Output the (X, Y) coordinate of the center of the cell containing the given text.  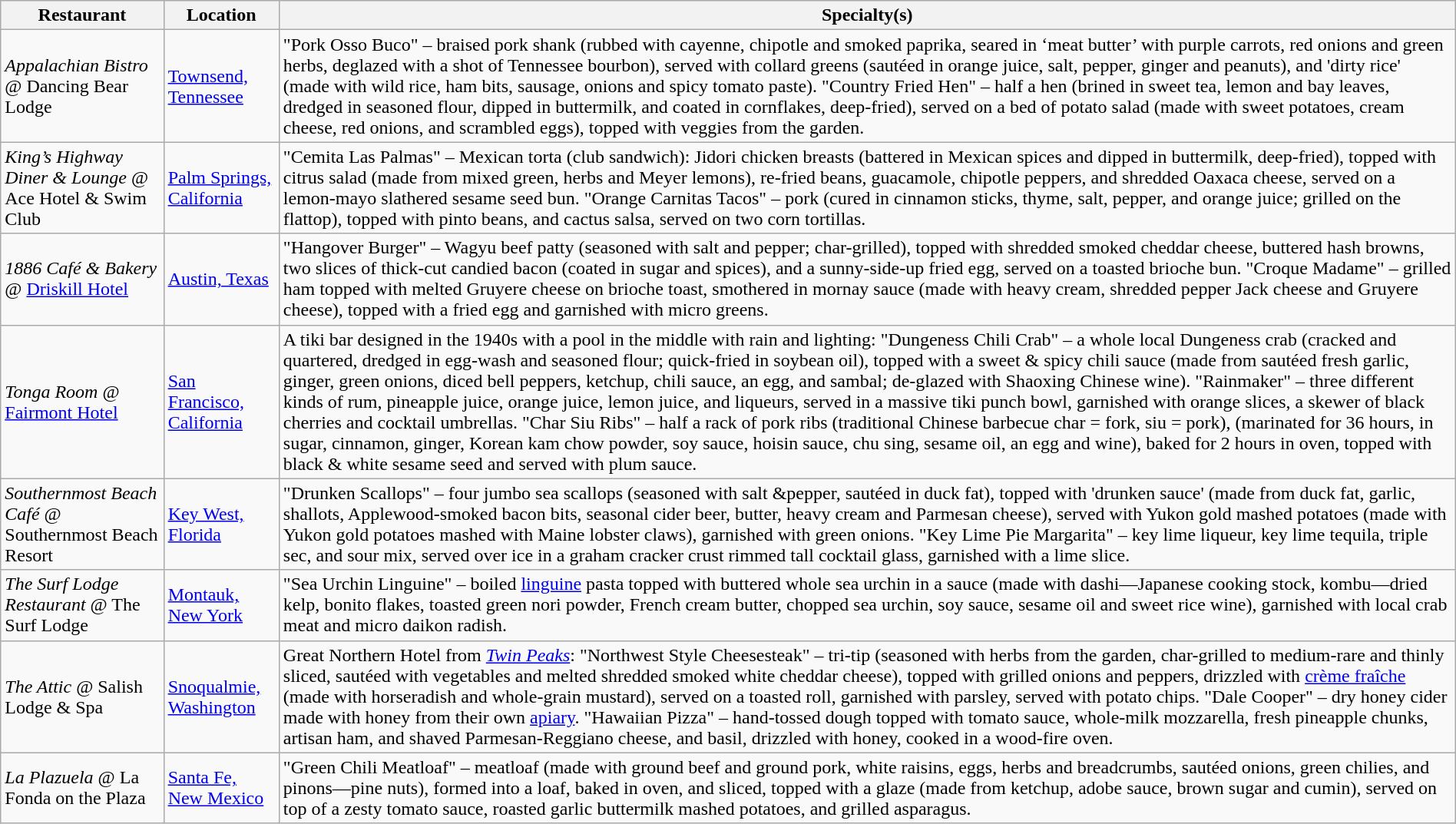
Key West, Florida (221, 524)
Palm Springs, California (221, 187)
Specialty(s) (867, 15)
Santa Fe, New Mexico (221, 788)
The Attic @ Salish Lodge & Spa (82, 697)
Location (221, 15)
La Plazuela @ La Fonda on the Plaza (82, 788)
Austin, Texas (221, 280)
Southernmost Beach Café @ Southernmost Beach Resort (82, 524)
Townsend, Tennessee (221, 86)
Tonga Room @ Fairmont Hotel (82, 402)
Montauk, New York (221, 605)
The Surf Lodge Restaurant @ The Surf Lodge (82, 605)
Restaurant (82, 15)
Appalachian Bistro @ Dancing Bear Lodge (82, 86)
King’s Highway Diner & Lounge @ Ace Hotel & Swim Club (82, 187)
San Francisco, California (221, 402)
Snoqualmie, Washington (221, 697)
1886 Café & Bakery @ Driskill Hotel (82, 280)
